Find where the given text appears and provide that cell's center as (x, y) coordinate. 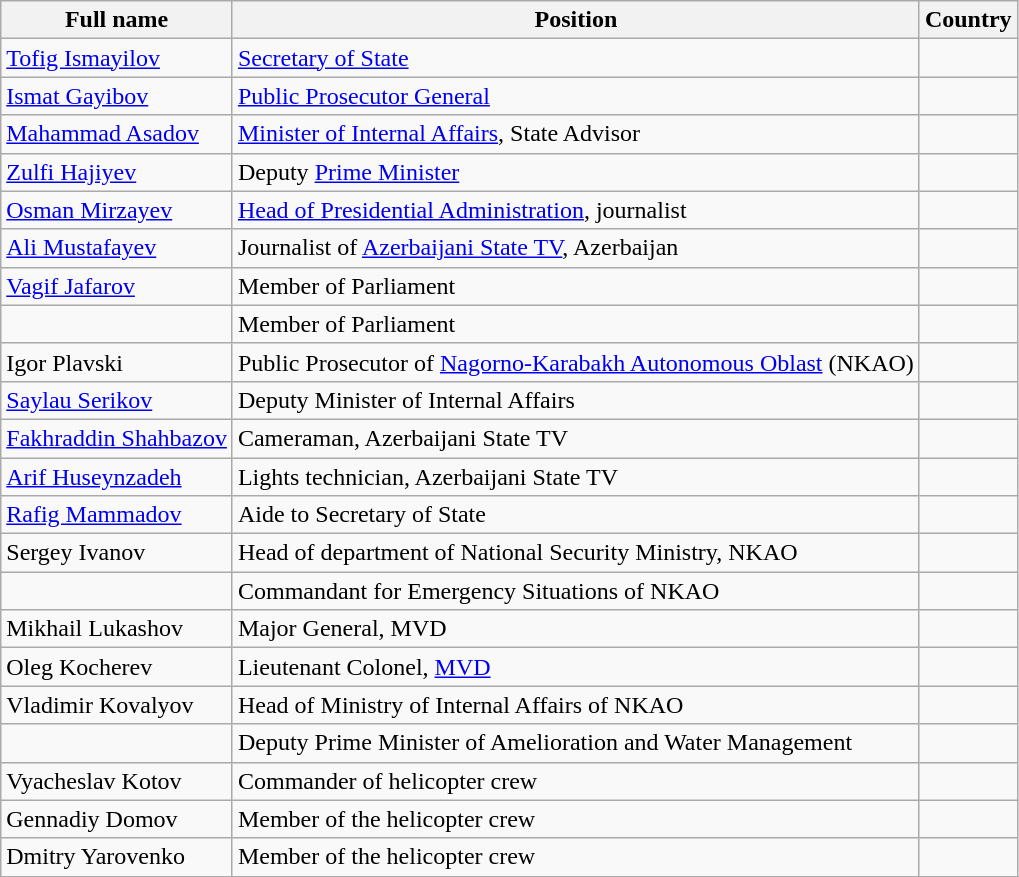
Country (968, 20)
Igor Plavski (117, 362)
Deputy Minister of Internal Affairs (576, 400)
Journalist of Azerbaijani State TV, Azerbaijan (576, 248)
Minister of Internal Affairs, State Advisor (576, 134)
Head of department of National Security Ministry, NKAO (576, 553)
Secretary of State (576, 58)
Vladimir Kovalyov (117, 705)
Ali Mustafayev (117, 248)
Fakhraddin Shahbazov (117, 438)
Vyacheslav Kotov (117, 781)
Public Prosecutor of Nagorno-Karabakh Autonomous Oblast (NKAO) (576, 362)
Mahammad Asadov (117, 134)
Cameraman, Azerbaijani State TV (576, 438)
Vagif Jafarov (117, 286)
Zulfi Hajiyev (117, 172)
Commandant for Emergency Situations of NKAO (576, 591)
Lights technician, Azerbaijani State TV (576, 477)
Gennadiy Domov (117, 819)
Major General, MVD (576, 629)
Position (576, 20)
Osman Mirzayev (117, 210)
Full name (117, 20)
Public Prosecutor General (576, 96)
Head of Ministry of Internal Affairs of NKAO (576, 705)
Deputy Prime Minister (576, 172)
Mikhail Lukashov (117, 629)
Saylau Serikov (117, 400)
Dmitry Yarovenko (117, 857)
Aide to Secretary of State (576, 515)
Commander of helicopter crew (576, 781)
Head of Presidential Administration, journalist (576, 210)
Tofig Ismayilov (117, 58)
Rafig Mammadov (117, 515)
Arif Huseynzadeh (117, 477)
Lieutenant Colonel, MVD (576, 667)
Oleg Kocherev (117, 667)
Ismat Gayibov (117, 96)
Sergey Ivanov (117, 553)
Deputy Prime Minister of Amelioration and Water Management (576, 743)
